Identify which cell holds the provided text, then report its [x, y] central coordinate. 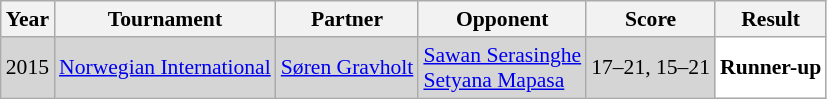
Sawan Serasinghe Setyana Mapasa [502, 68]
Runner-up [770, 68]
Norwegian International [165, 68]
Tournament [165, 19]
Score [650, 19]
17–21, 15–21 [650, 68]
Result [770, 19]
Year [28, 19]
Opponent [502, 19]
2015 [28, 68]
Partner [348, 19]
Søren Gravholt [348, 68]
